For the text-containing cell, return its midpoint in (x, y) coordinate format. 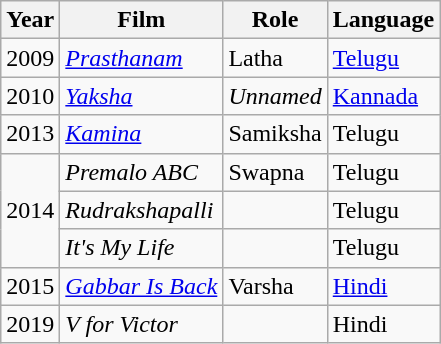
Prasthanam (142, 58)
Latha (275, 58)
2015 (30, 286)
Film (142, 20)
Yaksha (142, 96)
Language (383, 20)
2019 (30, 324)
2014 (30, 210)
2009 (30, 58)
Gabbar Is Back (142, 286)
Role (275, 20)
V for Victor (142, 324)
Year (30, 20)
Kannada (383, 96)
Rudrakshapalli (142, 210)
Premalo ABC (142, 172)
Unnamed (275, 96)
2013 (30, 134)
Kamina (142, 134)
Swapna (275, 172)
2010 (30, 96)
Varsha (275, 286)
It's My Life (142, 248)
Samiksha (275, 134)
